Search for the cell housing the specified text and yield its (x, y) center coordinate. 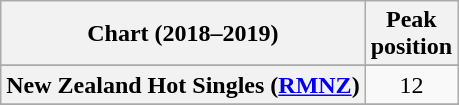
Chart (2018–2019) (183, 34)
New Zealand Hot Singles (RMNZ) (183, 85)
Peakposition (411, 34)
12 (411, 85)
